Extract the (x, y) coordinate from the center of the cell holding the provided text.  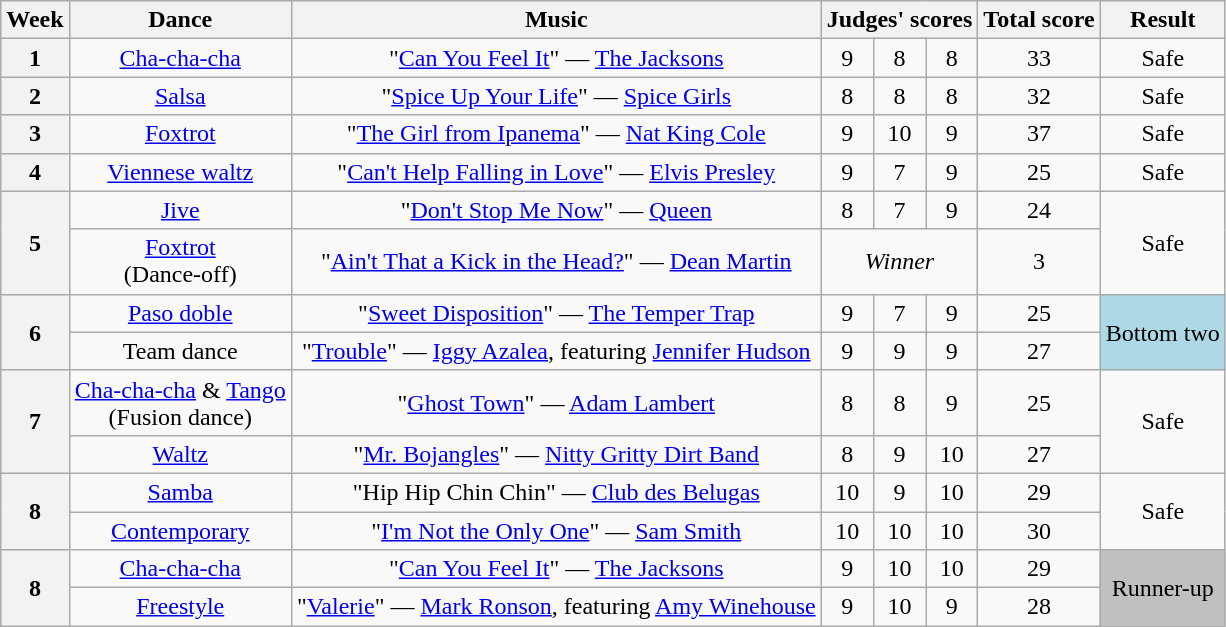
4 (35, 172)
5 (35, 242)
Contemporary (180, 531)
Salsa (180, 96)
Samba (180, 492)
33 (1039, 58)
"Don't Stop Me Now" — Queen (556, 210)
6 (35, 332)
"Mr. Bojangles" — Nitty Gritty Dirt Band (556, 454)
"Valerie" — Mark Ronson, featuring Amy Winehouse (556, 607)
32 (1039, 96)
1 (35, 58)
37 (1039, 134)
Week (35, 20)
Total score (1039, 20)
"Ghost Town" — Adam Lambert (556, 402)
Jive (180, 210)
"Trouble" — Iggy Azalea, featuring Jennifer Hudson (556, 351)
Dance (180, 20)
"Ain't That a Kick in the Head?" — Dean Martin (556, 262)
"I'm Not the Only One" — Sam Smith (556, 531)
Foxtrot(Dance-off) (180, 262)
Music (556, 20)
2 (35, 96)
Runner-up (1162, 588)
Foxtrot (180, 134)
Waltz (180, 454)
Cha-cha-cha & Tango(Fusion dance) (180, 402)
Winner (900, 262)
"The Girl from Ipanema" — Nat King Cole (556, 134)
28 (1039, 607)
"Sweet Disposition" — The Temper Trap (556, 313)
"Can't Help Falling in Love" — Elvis Presley (556, 172)
Viennese waltz (180, 172)
Judges' scores (900, 20)
Freestyle (180, 607)
Team dance (180, 351)
"Spice Up Your Life" — Spice Girls (556, 96)
"Hip Hip Chin Chin" — Club des Belugas (556, 492)
Result (1162, 20)
Bottom two (1162, 332)
24 (1039, 210)
Paso doble (180, 313)
30 (1039, 531)
